Capture the cell that displays the provided text and extract its (x, y) central coordinate. 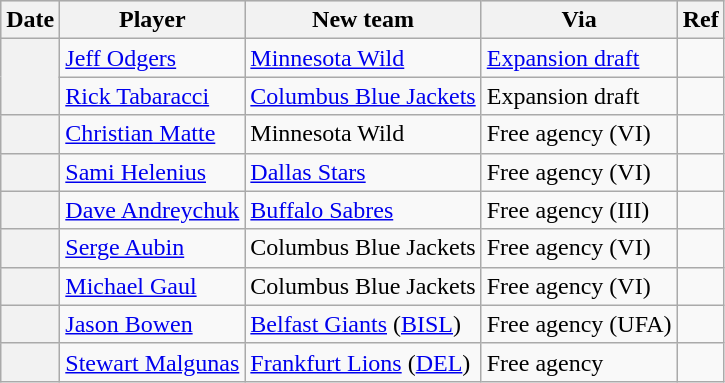
Free agency (UFA) (579, 324)
Belfast Giants (BISL) (363, 324)
Stewart Malgunas (152, 362)
Sami Helenius (152, 172)
Free agency (579, 362)
Player (152, 20)
Via (579, 20)
Date (30, 20)
Michael Gaul (152, 286)
Jason Bowen (152, 324)
Serge Aubin (152, 248)
Frankfurt Lions (DEL) (363, 362)
Ref (700, 20)
New team (363, 20)
Dave Andreychuk (152, 210)
Dallas Stars (363, 172)
Free agency (III) (579, 210)
Rick Tabaracci (152, 96)
Buffalo Sabres (363, 210)
Jeff Odgers (152, 58)
Christian Matte (152, 134)
